Output the [X, Y] coordinate of the center of the cell containing the given text.  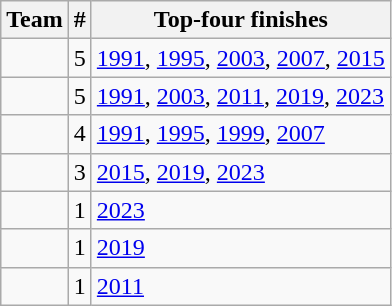
2015, 2019, 2023 [240, 172]
2011 [240, 286]
4 [80, 134]
Team [35, 20]
3 [80, 172]
1991, 2003, 2011, 2019, 2023 [240, 96]
2019 [240, 248]
2023 [240, 210]
Top-four finishes [240, 20]
1991, 1995, 1999, 2007 [240, 134]
1991, 1995, 2003, 2007, 2015 [240, 58]
# [80, 20]
